Scan for the cell matching the given text and deliver its [X, Y] coordinate at center. 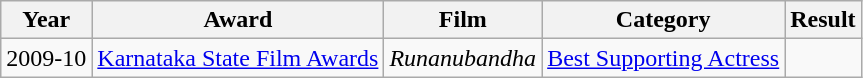
Result [823, 20]
Runanubandha [463, 58]
Film [463, 20]
Karnataka State Film Awards [238, 58]
Category [664, 20]
Award [238, 20]
2009-10 [46, 58]
Year [46, 20]
Best Supporting Actress [664, 58]
